Provide the [x, y] coordinate of the cell's center where the given text is located.  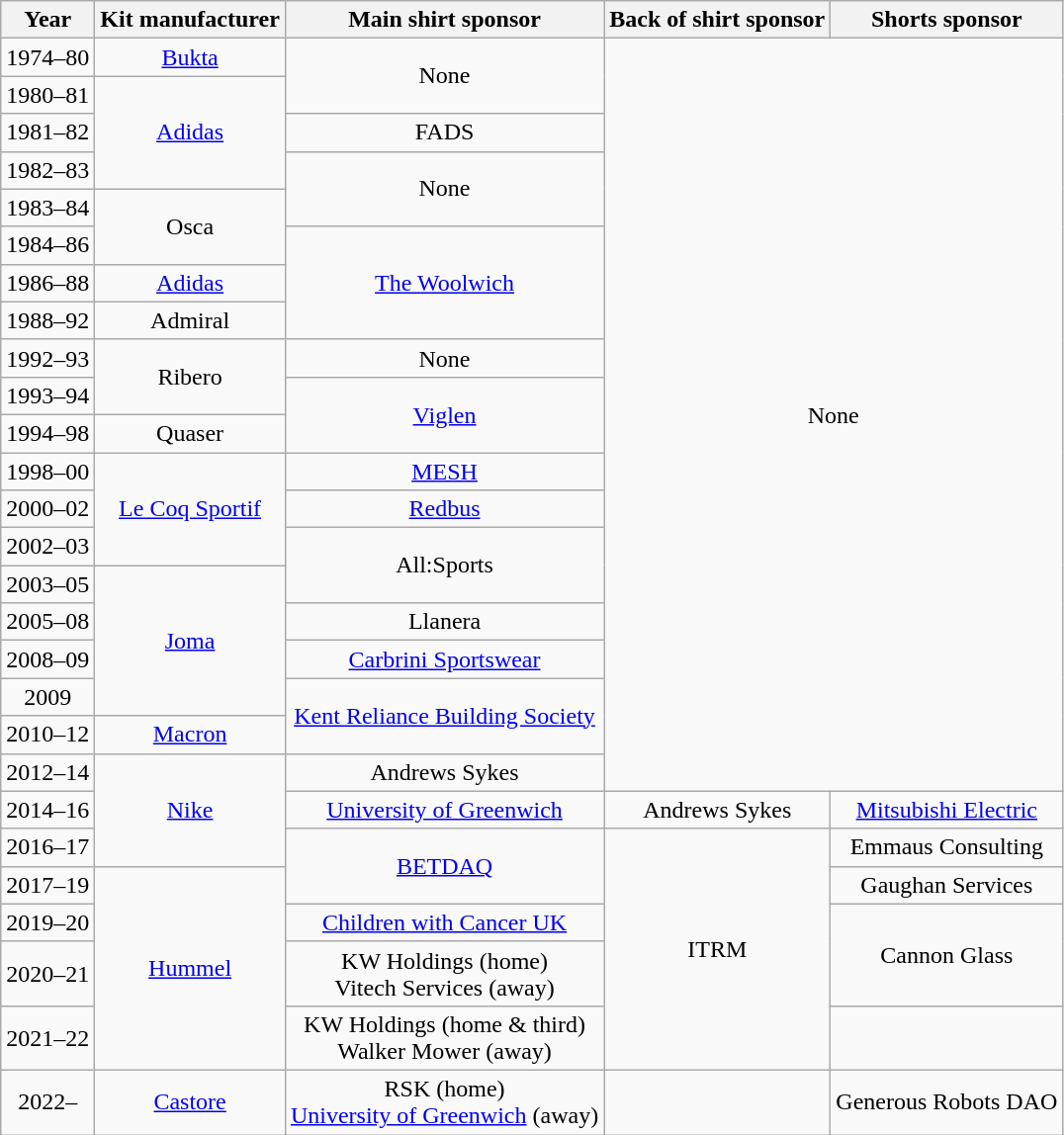
2016–17 [47, 847]
2022– [47, 1101]
Main shirt sponsor [444, 20]
1993–94 [47, 395]
Mitsubishi Electric [947, 810]
1988–92 [47, 320]
FADS [444, 132]
1984–86 [47, 245]
All:Sports [444, 566]
Back of shirt sponsor [718, 20]
Macron [190, 735]
2002–03 [47, 547]
1982–83 [47, 170]
Hummel [190, 968]
Kent Reliance Building Society [444, 716]
1981–82 [47, 132]
Quaser [190, 433]
Admiral [190, 320]
2008–09 [47, 659]
1994–98 [47, 433]
2020–21 [47, 973]
2000–02 [47, 509]
MESH [444, 472]
Nike [190, 810]
2014–16 [47, 810]
1980–81 [47, 95]
2012–14 [47, 772]
2017–19 [47, 885]
Carbrini Sportswear [444, 659]
2005–08 [47, 622]
Year [47, 20]
2019–20 [47, 922]
Bukta [190, 57]
Viglen [444, 414]
1992–93 [47, 358]
Gaughan Services [947, 885]
Children with Cancer UK [444, 922]
Joma [190, 641]
1986–88 [47, 283]
Kit manufacturer [190, 20]
University of Greenwich [444, 810]
Emmaus Consulting [947, 847]
1974–80 [47, 57]
Castore [190, 1101]
RSK (home)University of Greenwich (away) [444, 1101]
KW Holdings (home & third)Walker Mower (away) [444, 1038]
Redbus [444, 509]
ITRM [718, 949]
BETDAQ [444, 866]
1998–00 [47, 472]
The Woolwich [444, 283]
2021–22 [47, 1038]
Llanera [444, 622]
Cannon Glass [947, 955]
2003–05 [47, 584]
KW Holdings (home)Vitech Services (away) [444, 973]
1983–84 [47, 208]
2009 [47, 697]
Shorts sponsor [947, 20]
Ribero [190, 377]
2010–12 [47, 735]
Osca [190, 226]
Generous Robots DAO [947, 1101]
Le Coq Sportif [190, 509]
